Search for the cell housing the specified text and yield its [X, Y] center coordinate. 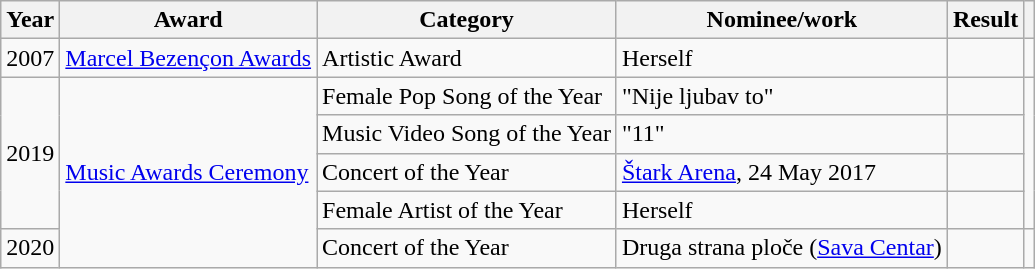
Category [467, 20]
Druga strana ploče (Sava Centar) [782, 248]
Štark Arena, 24 May 2017 [782, 172]
"Nije ljubav to" [782, 96]
Female Artist of the Year [467, 210]
2019 [30, 153]
Nominee/work [782, 20]
Female Pop Song of the Year [467, 96]
Artistic Award [467, 58]
Year [30, 20]
Result [985, 20]
"11" [782, 134]
Music Video Song of the Year [467, 134]
Award [188, 20]
2020 [30, 248]
Music Awards Ceremony [188, 172]
Marcel Bezençon Awards [188, 58]
2007 [30, 58]
